Capture the cell that displays the provided text and extract its [X, Y] central coordinate. 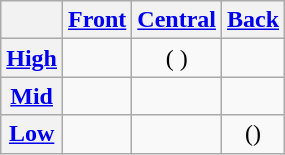
High [32, 58]
Central [177, 20]
() [254, 134]
Front [98, 20]
Back [254, 20]
Low [32, 134]
Mid [32, 96]
( ) [177, 58]
